Return (X, Y) of the center of cell containing provided text 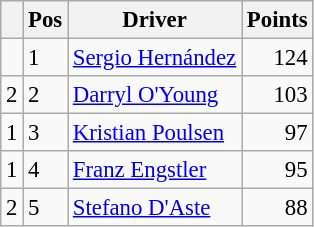
88 (278, 208)
103 (278, 95)
3 (46, 133)
4 (46, 170)
95 (278, 170)
Sergio Hernández (155, 58)
Stefano D'Aste (155, 208)
Driver (155, 20)
Kristian Poulsen (155, 133)
5 (46, 208)
97 (278, 133)
Darryl O'Young (155, 95)
Pos (46, 20)
Points (278, 20)
124 (278, 58)
Franz Engstler (155, 170)
